From the cell containing the given text, extract its center point as [x, y] coordinate. 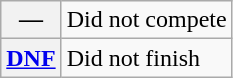
Did not compete [146, 20]
Did not finish [146, 58]
DNF [31, 58]
— [31, 20]
